Locate the cell with the specified text and output its [x, y] center coordinate. 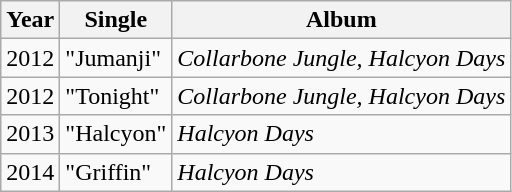
"Halcyon" [116, 134]
Album [342, 20]
2014 [30, 172]
Single [116, 20]
"Jumanji" [116, 58]
"Tonight" [116, 96]
Year [30, 20]
"Griffin" [116, 172]
2013 [30, 134]
